Capture the cell that displays the provided text and extract its (x, y) central coordinate. 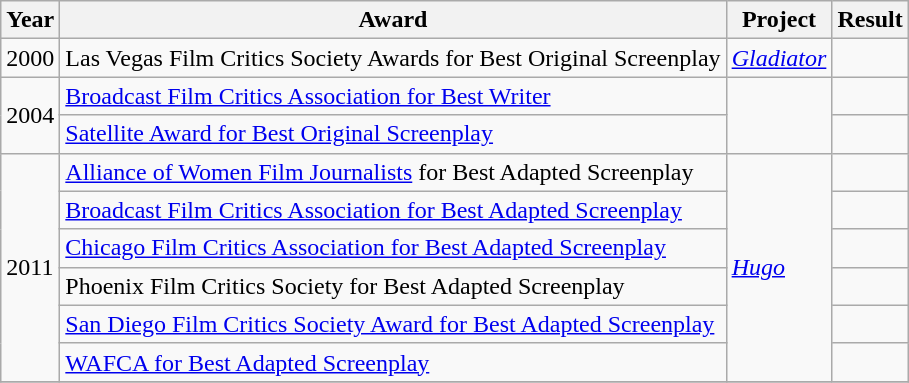
Las Vegas Film Critics Society Awards for Best Original Screenplay (393, 58)
San Diego Film Critics Society Award for Best Adapted Screenplay (393, 324)
Alliance of Women Film Journalists for Best Adapted Screenplay (393, 172)
2004 (30, 115)
Chicago Film Critics Association for Best Adapted Screenplay (393, 248)
Year (30, 20)
Phoenix Film Critics Society for Best Adapted Screenplay (393, 286)
WAFCA for Best Adapted Screenplay (393, 362)
Satellite Award for Best Original Screenplay (393, 134)
Broadcast Film Critics Association for Best Adapted Screenplay (393, 210)
Broadcast Film Critics Association for Best Writer (393, 96)
Award (393, 20)
2000 (30, 58)
Gladiator (779, 58)
Project (779, 20)
Result (870, 20)
2011 (30, 267)
Hugo (779, 267)
